Provide the (X, Y) coordinate of the cell's center where the given text is located.  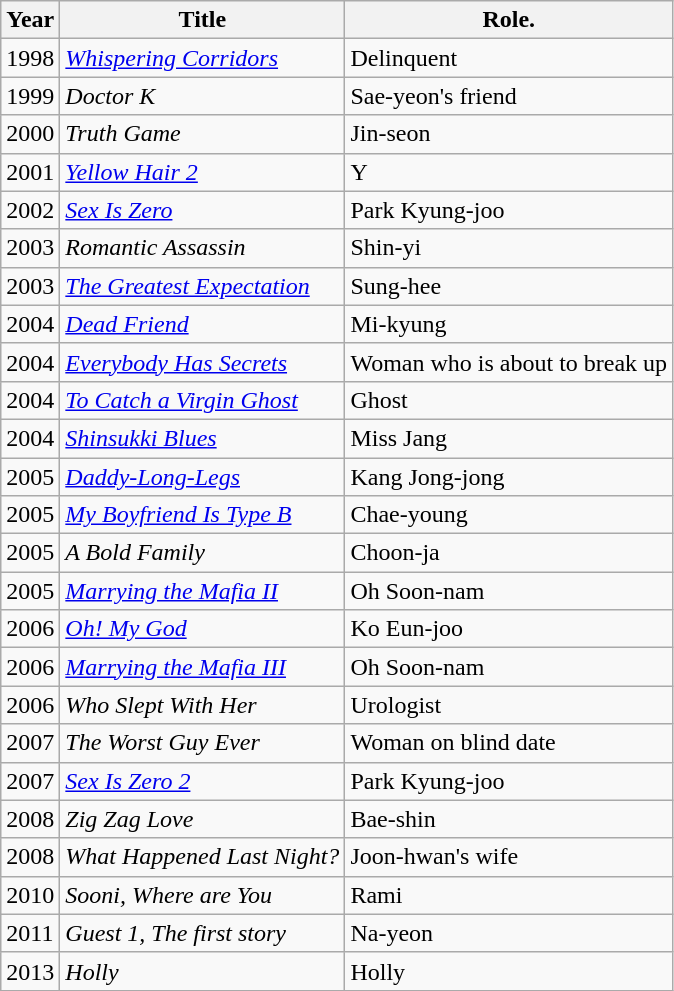
Everybody Has Secrets (202, 362)
The Greatest Expectation (202, 286)
1999 (30, 96)
What Happened Last Night? (202, 857)
Whispering Corridors (202, 58)
Romantic Assassin (202, 248)
Year (30, 20)
Na-yeon (509, 933)
Marrying the Mafia II (202, 591)
Ghost (509, 400)
Doctor K (202, 96)
Sung-hee (509, 286)
Choon-ja (509, 553)
Mi-kyung (509, 324)
Sae-yeon's friend (509, 96)
Truth Game (202, 134)
Bae-shin (509, 819)
Kang Jong-jong (509, 477)
Sex Is Zero (202, 210)
Woman who is about to break up (509, 362)
2002 (30, 210)
Guest 1, The first story (202, 933)
2013 (30, 971)
Zig Zag Love (202, 819)
Sooni, Where are You (202, 895)
Y (509, 172)
My Boyfriend Is Type B (202, 515)
Ko Eun-joo (509, 629)
Miss Jang (509, 438)
2000 (30, 134)
Rami (509, 895)
Dead Friend (202, 324)
Title (202, 20)
Woman on blind date (509, 743)
A Bold Family (202, 553)
Yellow Hair 2 (202, 172)
Shinsukki Blues (202, 438)
Oh! My God (202, 629)
Sex Is Zero 2 (202, 781)
Joon-hwan's wife (509, 857)
1998 (30, 58)
Chae-young (509, 515)
Shin-yi (509, 248)
Urologist (509, 705)
2010 (30, 895)
The Worst Guy Ever (202, 743)
2011 (30, 933)
Jin-seon (509, 134)
Marrying the Mafia III (202, 667)
2001 (30, 172)
Role. (509, 20)
To Catch a Virgin Ghost (202, 400)
Who Slept With Her (202, 705)
Delinquent (509, 58)
Daddy-Long-Legs (202, 477)
